Search for the cell housing the specified text and yield its (X, Y) center coordinate. 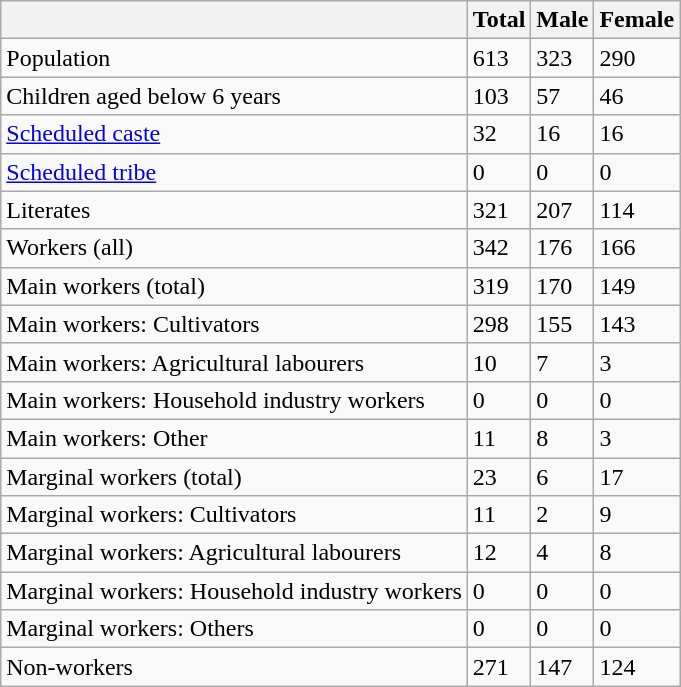
114 (637, 210)
10 (499, 362)
Children aged below 6 years (234, 96)
143 (637, 324)
Main workers: Agricultural labourers (234, 362)
Main workers (total) (234, 286)
Marginal workers: Household industry workers (234, 591)
6 (562, 477)
Total (499, 20)
176 (562, 248)
23 (499, 477)
342 (499, 248)
Main workers: Household industry workers (234, 400)
Marginal workers: Others (234, 629)
Main workers: Cultivators (234, 324)
Marginal workers (total) (234, 477)
271 (499, 667)
298 (499, 324)
32 (499, 134)
Marginal workers: Agricultural labourers (234, 553)
613 (499, 58)
46 (637, 96)
9 (637, 515)
17 (637, 477)
2 (562, 515)
12 (499, 553)
Scheduled tribe (234, 172)
Population (234, 58)
321 (499, 210)
Female (637, 20)
4 (562, 553)
170 (562, 286)
149 (637, 286)
147 (562, 667)
166 (637, 248)
Non-workers (234, 667)
57 (562, 96)
103 (499, 96)
124 (637, 667)
Marginal workers: Cultivators (234, 515)
7 (562, 362)
Male (562, 20)
207 (562, 210)
290 (637, 58)
Scheduled caste (234, 134)
Literates (234, 210)
155 (562, 324)
Main workers: Other (234, 438)
319 (499, 286)
Workers (all) (234, 248)
323 (562, 58)
